Return the (X, Y) coordinate for the center point of the cell that contains the specified text.  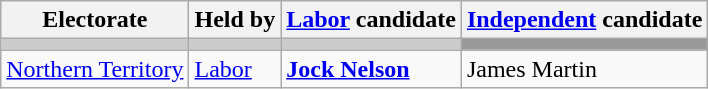
Held by (235, 20)
Labor candidate (372, 20)
Electorate (95, 20)
Northern Territory (95, 69)
Independent candidate (584, 20)
Labor (235, 69)
Jock Nelson (372, 69)
James Martin (584, 69)
